Pinpoint the cell where the given text exists, returning its (X, Y) midpoint coordinate. 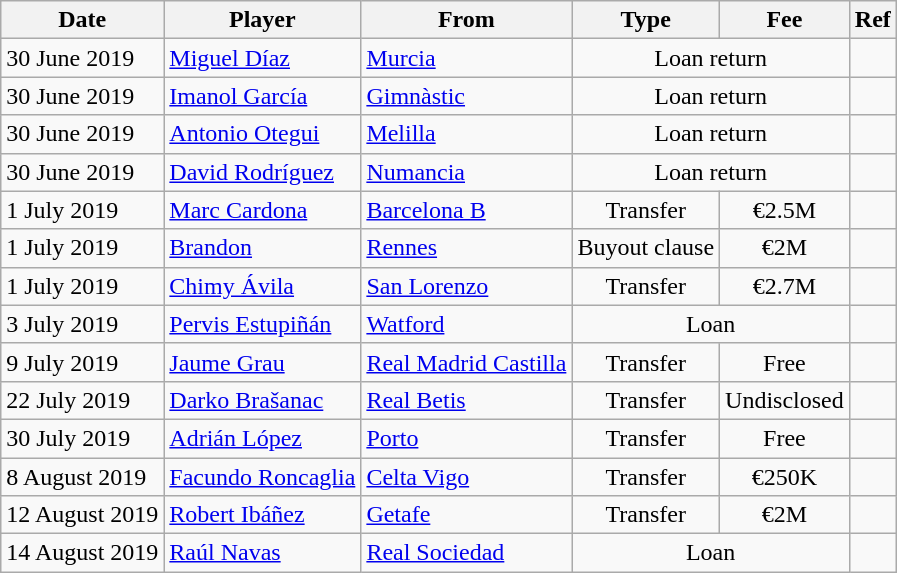
Pervis Estupiñán (262, 324)
Murcia (466, 58)
Chimy Ávila (262, 286)
Rennes (466, 248)
Darko Brašanac (262, 400)
Undisclosed (785, 400)
Melilla (466, 134)
12 August 2019 (82, 515)
Buyout clause (646, 248)
30 July 2019 (82, 438)
Real Madrid Castilla (466, 362)
€2.5M (785, 210)
Type (646, 20)
From (466, 20)
Brandon (262, 248)
David Rodríguez (262, 172)
Fee (785, 20)
8 August 2019 (82, 477)
San Lorenzo (466, 286)
Gimnàstic (466, 96)
€2.7M (785, 286)
Player (262, 20)
14 August 2019 (82, 553)
3 July 2019 (82, 324)
9 July 2019 (82, 362)
Jaume Grau (262, 362)
Miguel Díaz (262, 58)
Raúl Navas (262, 553)
Real Betis (466, 400)
Date (82, 20)
Watford (466, 324)
Porto (466, 438)
Antonio Otegui (262, 134)
22 July 2019 (82, 400)
Celta Vigo (466, 477)
Ref (872, 20)
Real Sociedad (466, 553)
Numancia (466, 172)
Marc Cardona (262, 210)
Barcelona B (466, 210)
Robert Ibáñez (262, 515)
Getafe (466, 515)
Adrián López (262, 438)
Imanol García (262, 96)
Facundo Roncaglia (262, 477)
€250K (785, 477)
